Return the (x, y) coordinate for the center point of the cell that contains the specified text.  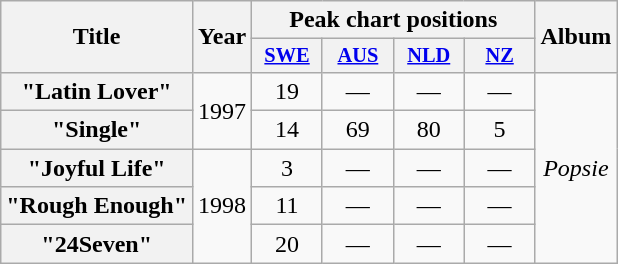
"Latin Lover" (97, 91)
5 (500, 130)
Year (222, 37)
Popsie (576, 167)
11 (288, 206)
69 (358, 130)
1997 (222, 110)
1998 (222, 206)
3 (288, 168)
"Single" (97, 130)
"Joyful Life" (97, 168)
"24Seven" (97, 244)
NLD (428, 56)
Peak chart positions (394, 20)
"Rough Enough" (97, 206)
20 (288, 244)
Title (97, 37)
SWE (288, 56)
Album (576, 37)
AUS (358, 56)
80 (428, 130)
14 (288, 130)
19 (288, 91)
NZ (500, 56)
